Detect which cell encompasses the target text, then output its [x, y] center coordinate. 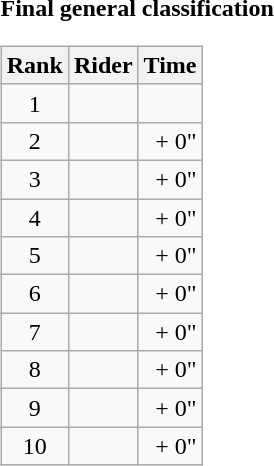
Rank [34, 65]
Rider [103, 65]
10 [34, 446]
8 [34, 370]
4 [34, 217]
9 [34, 408]
7 [34, 332]
Time [170, 65]
6 [34, 294]
1 [34, 103]
3 [34, 179]
5 [34, 256]
2 [34, 141]
